Output the [x, y] coordinate of the center of the cell containing the given text.  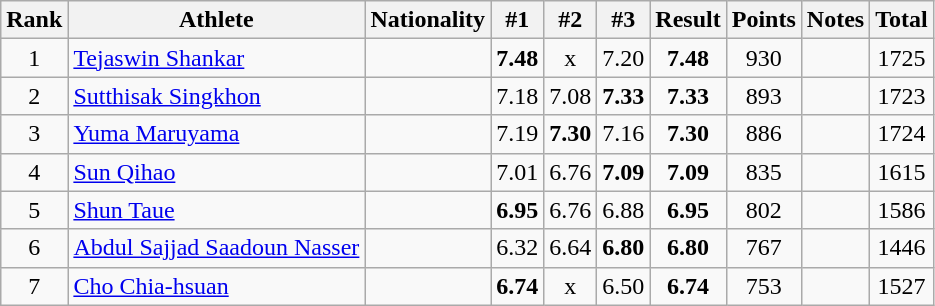
1725 [902, 58]
835 [764, 172]
1615 [902, 172]
767 [764, 248]
6 [34, 248]
7.18 [518, 96]
5 [34, 210]
7.20 [624, 58]
Points [764, 20]
#2 [570, 20]
Abdul Sajjad Saadoun Nasser [216, 248]
#1 [518, 20]
1586 [902, 210]
1724 [902, 134]
Cho Chia-hsuan [216, 286]
1 [34, 58]
893 [764, 96]
7.01 [518, 172]
7.08 [570, 96]
6.64 [570, 248]
802 [764, 210]
753 [764, 286]
Rank [34, 20]
1446 [902, 248]
7.19 [518, 134]
7 [34, 286]
3 [34, 134]
Sutthisak Singkhon [216, 96]
7.16 [624, 134]
Sun Qihao [216, 172]
6.50 [624, 286]
1527 [902, 286]
6.88 [624, 210]
4 [34, 172]
Shun Taue [216, 210]
Result [688, 20]
Yuma Maruyama [216, 134]
Notes [835, 20]
Athlete [216, 20]
886 [764, 134]
6.32 [518, 248]
#3 [624, 20]
Nationality [428, 20]
2 [34, 96]
Total [902, 20]
Tejaswin Shankar [216, 58]
1723 [902, 96]
930 [764, 58]
